Find where the given text appears and provide that cell's center as [x, y] coordinate. 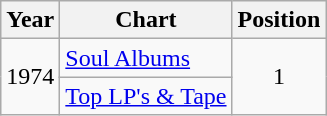
Position [279, 20]
Chart [146, 20]
Soul Albums [146, 58]
Year [30, 20]
Top LP's & Tape [146, 96]
1 [279, 77]
1974 [30, 77]
